Return the (x, y) coordinate for the center point of the cell that contains the specified text.  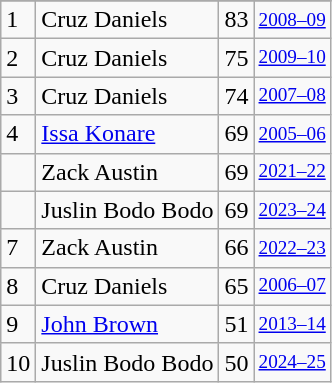
83 (236, 20)
2023–24 (292, 210)
2008–09 (292, 20)
9 (18, 324)
66 (236, 248)
8 (18, 286)
2009–10 (292, 58)
7 (18, 248)
2021–22 (292, 172)
2007–08 (292, 96)
2022–23 (292, 248)
2013–14 (292, 324)
John Brown (128, 324)
2024–25 (292, 362)
51 (236, 324)
65 (236, 286)
10 (18, 362)
2 (18, 58)
3 (18, 96)
75 (236, 58)
74 (236, 96)
2005–06 (292, 134)
1 (18, 20)
2006–07 (292, 286)
Issa Konare (128, 134)
4 (18, 134)
50 (236, 362)
